Return (x, y) of the center of cell containing provided text 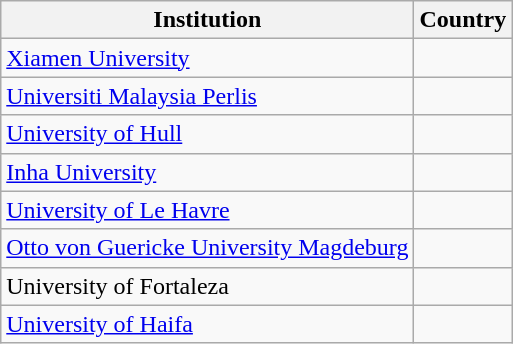
Institution (208, 20)
Otto von Guericke University Magdeburg (208, 248)
University of Hull (208, 134)
University of Haifa (208, 324)
Inha University (208, 172)
Universiti Malaysia Perlis (208, 96)
Xiamen University (208, 58)
University of Fortaleza (208, 286)
Country (463, 20)
University of Le Havre (208, 210)
